Provide the (X, Y) coordinate of the cell's center where the given text is located.  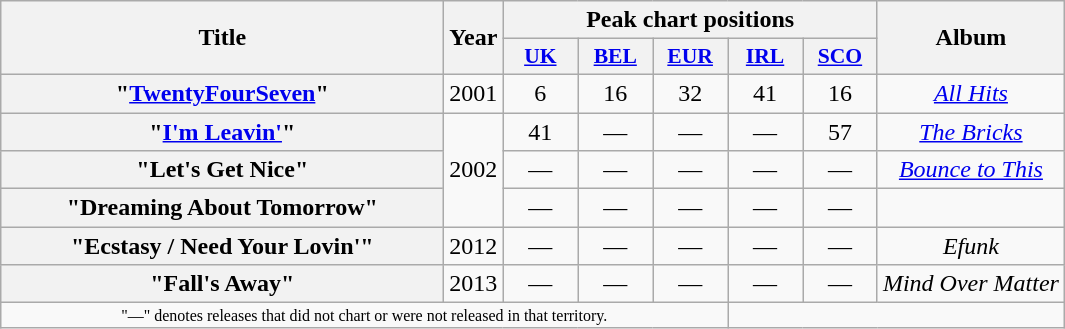
2013 (474, 284)
"TwentyFourSeven" (222, 93)
UK (540, 57)
Year (474, 38)
Title (222, 38)
The Bricks (970, 131)
EUR (690, 57)
"—" denotes releases that did not chart or were not released in that territory. (364, 315)
6 (540, 93)
Efunk (970, 246)
"Let's Get Nice" (222, 170)
"Dreaming About Tomorrow" (222, 208)
Mind Over Matter (970, 284)
Bounce to This (970, 170)
Album (970, 38)
2002 (474, 169)
2001 (474, 93)
All Hits (970, 93)
"Ecstasy / Need Your Lovin'" (222, 246)
57 (840, 131)
2012 (474, 246)
Peak chart positions (690, 20)
"Fall's Away" (222, 284)
32 (690, 93)
BEL (616, 57)
SCO (840, 57)
"I'm Leavin'" (222, 131)
IRL (766, 57)
